Locate the cell with the specified text and output its (x, y) center coordinate. 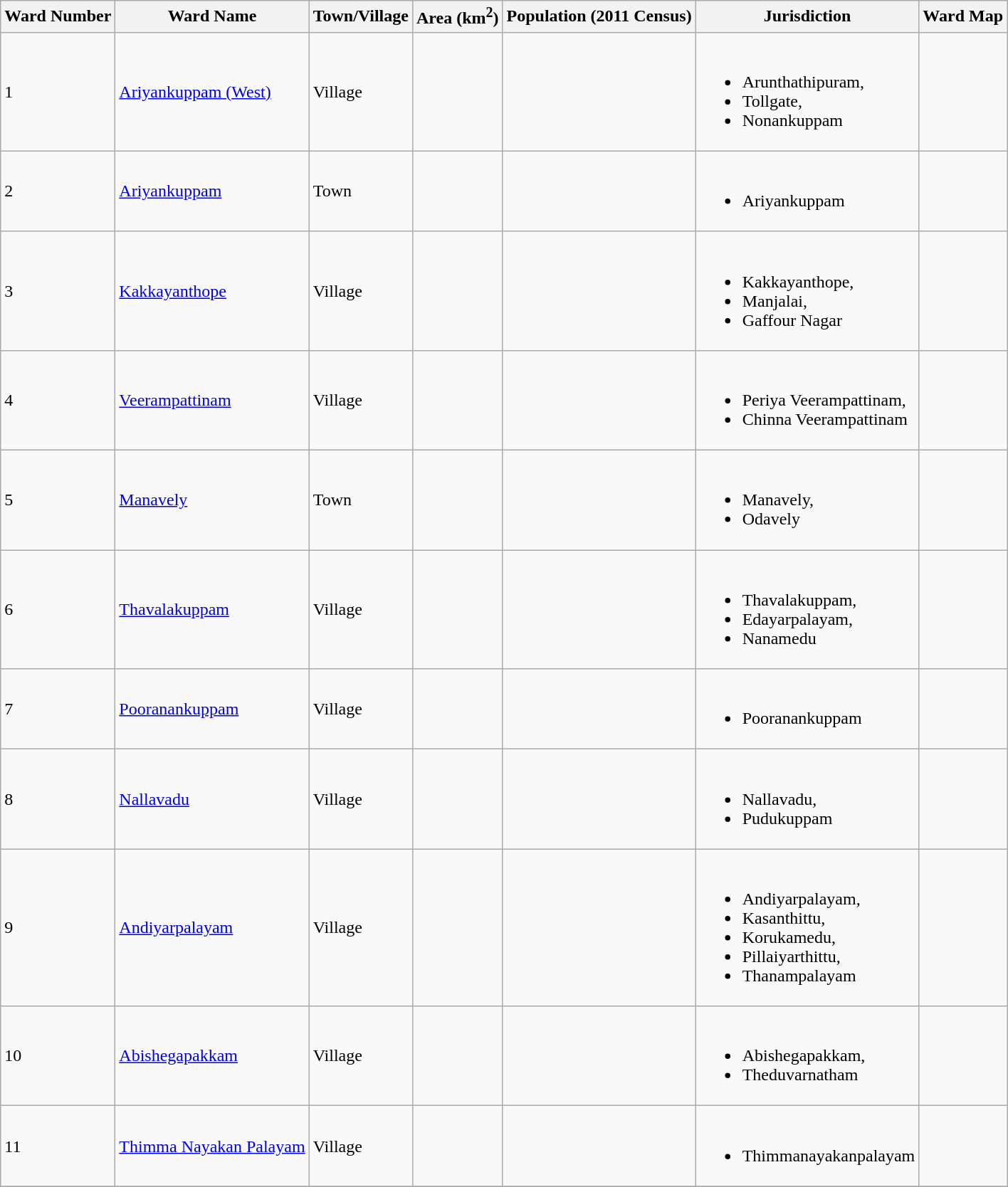
6 (58, 609)
Jurisdiction (807, 17)
Area (km2) (457, 17)
1 (58, 91)
Ariyankuppam (West) (212, 91)
Kakkayanthope (212, 290)
9 (58, 928)
Arunthathipuram,Tollgate,Nonankuppam (807, 91)
7 (58, 709)
Nallavadu,Pudukuppam (807, 799)
Andiyarpalayam (212, 928)
5 (58, 500)
Ward Number (58, 17)
3 (58, 290)
Town/Village (360, 17)
4 (58, 400)
10 (58, 1056)
Ward Map (963, 17)
Thavalakuppam (212, 609)
Veerampattinam (212, 400)
Abishegapakkam,Theduvarnatham (807, 1056)
Manavely (212, 500)
8 (58, 799)
Thavalakuppam,Edayarpalayam,Nanamedu (807, 609)
Abishegapakkam (212, 1056)
Periya Veerampattinam,Chinna Veerampattinam (807, 400)
Ward Name (212, 17)
Thimma Nayakan Palayam (212, 1146)
Population (2011 Census) (599, 17)
Andiyarpalayam,Kasanthittu,Korukamedu,Pillaiyarthittu,Thanampalayam (807, 928)
Thimmanayakanpalayam (807, 1146)
2 (58, 191)
11 (58, 1146)
Nallavadu (212, 799)
Manavely,Odavely (807, 500)
Kakkayanthope,Manjalai,Gaffour Nagar (807, 290)
